Return the (x, y) coordinate for the center point of the cell that contains the specified text.  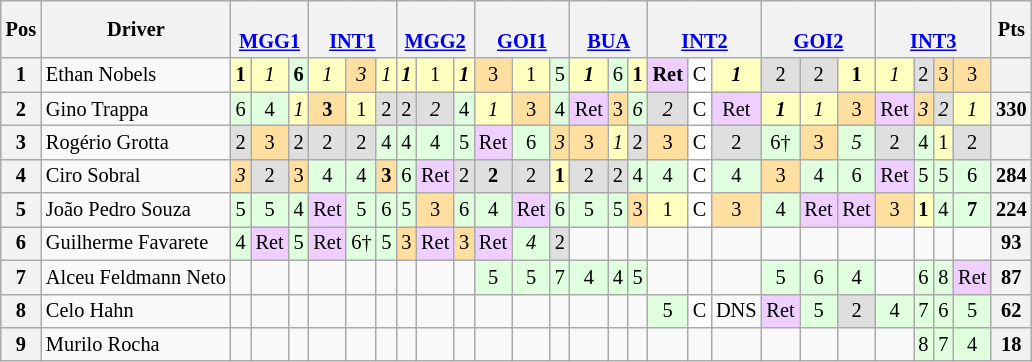
224 (1011, 210)
João Pedro Souza (136, 210)
GOI2 (819, 29)
INT3 (934, 29)
BUA (609, 29)
Alceu Feldmann Neto (136, 277)
Driver (136, 29)
Gino Trappa (136, 109)
Ciro Sobral (136, 176)
Rogério Grotta (136, 142)
GOI1 (522, 29)
284 (1011, 176)
Celo Hahn (136, 311)
MGG1 (270, 29)
Pos (21, 29)
INT2 (705, 29)
93 (1011, 243)
87 (1011, 277)
330 (1011, 109)
MGG2 (435, 29)
Murilo Rocha (136, 344)
18 (1011, 344)
Ethan Nobels (136, 75)
9 (21, 344)
Pts (1011, 29)
62 (1011, 311)
DNS (736, 311)
Guilherme Favarete (136, 243)
INT1 (352, 29)
